Capture the cell that displays the provided text and extract its [x, y] central coordinate. 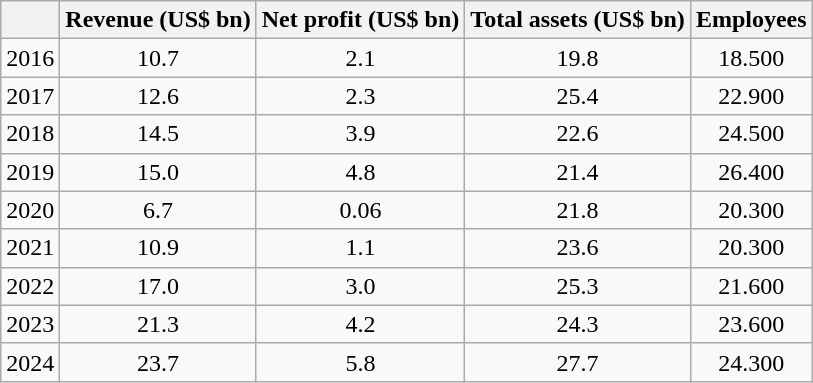
14.5 [158, 134]
2016 [30, 58]
2020 [30, 210]
21.3 [158, 324]
2017 [30, 96]
24.300 [751, 362]
24.3 [578, 324]
10.9 [158, 248]
25.3 [578, 286]
21.600 [751, 286]
26.400 [751, 172]
2021 [30, 248]
25.4 [578, 96]
4.8 [360, 172]
Total assets (US$ bn) [578, 20]
23.7 [158, 362]
2.1 [360, 58]
4.2 [360, 324]
12.6 [158, 96]
19.8 [578, 58]
27.7 [578, 362]
21.4 [578, 172]
Net profit (US$ bn) [360, 20]
18.500 [751, 58]
2.3 [360, 96]
2024 [30, 362]
Revenue (US$ bn) [158, 20]
2019 [30, 172]
Employees [751, 20]
3.0 [360, 286]
2023 [30, 324]
6.7 [158, 210]
5.8 [360, 362]
2018 [30, 134]
22.6 [578, 134]
2022 [30, 286]
17.0 [158, 286]
10.7 [158, 58]
23.6 [578, 248]
21.8 [578, 210]
3.9 [360, 134]
23.600 [751, 324]
0.06 [360, 210]
22.900 [751, 96]
15.0 [158, 172]
24.500 [751, 134]
1.1 [360, 248]
